Search for the cell housing the specified text and yield its [x, y] center coordinate. 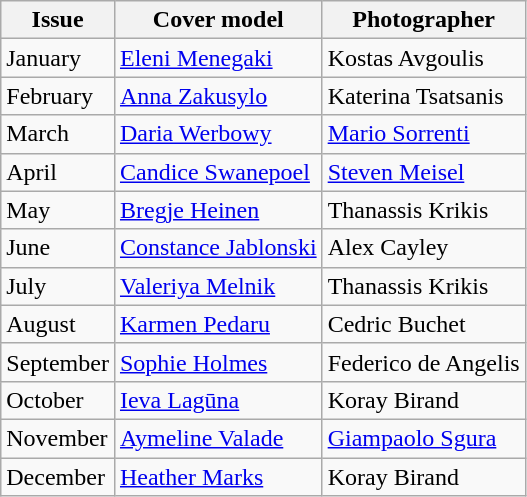
October [58, 400]
Anna Zakusylo [218, 96]
Cover model [218, 20]
December [58, 477]
April [58, 172]
Kostas Avgoulis [424, 58]
Mario Sorrenti [424, 134]
Candice Swanepoel [218, 172]
February [58, 96]
Constance Jablonski [218, 248]
Aymeline Valade [218, 438]
Steven Meisel [424, 172]
January [58, 58]
Valeriya Melnik [218, 286]
Ieva Lagūna [218, 400]
Karmen Pedaru [218, 324]
Federico de Angelis [424, 362]
Issue [58, 20]
May [58, 210]
March [58, 134]
Bregje Heinen [218, 210]
Cedric Buchet [424, 324]
June [58, 248]
November [58, 438]
Photographer [424, 20]
September [58, 362]
Eleni Menegaki [218, 58]
Katerina Tsatsanis [424, 96]
Giampaolo Sgura [424, 438]
Daria Werbowy [218, 134]
Alex Cayley [424, 248]
Heather Marks [218, 477]
Sophie Holmes [218, 362]
July [58, 286]
August [58, 324]
